For the text-containing cell, return its midpoint in [x, y] coordinate format. 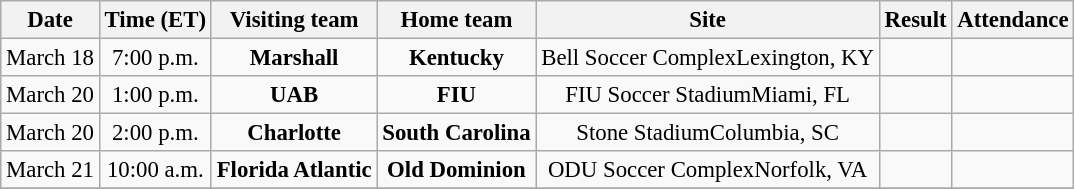
Result [916, 20]
FIU Soccer StadiumMiami, FL [708, 95]
7:00 p.m. [155, 58]
Date [50, 20]
Marshall [294, 58]
Home team [456, 20]
Kentucky [456, 58]
ODU Soccer ComplexNorfolk, VA [708, 170]
South Carolina [456, 133]
UAB [294, 95]
March 21 [50, 170]
Old Dominion [456, 170]
Site [708, 20]
Time (ET) [155, 20]
Florida Atlantic [294, 170]
FIU [456, 95]
Visiting team [294, 20]
2:00 p.m. [155, 133]
Bell Soccer ComplexLexington, KY [708, 58]
10:00 a.m. [155, 170]
March 18 [50, 58]
Charlotte [294, 133]
Stone StadiumColumbia, SC [708, 133]
1:00 p.m. [155, 95]
Attendance [1013, 20]
